From the cell containing the given text, extract its center point as [X, Y] coordinate. 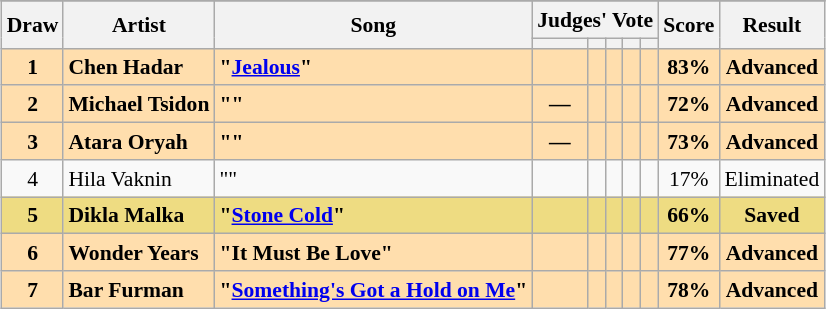
Draw [33, 24]
"Jealous" [373, 66]
83% [688, 66]
Bar Furman [138, 290]
Hila Vaknin [138, 178]
Dikla Malka [138, 216]
Judges' Vote [595, 20]
17% [688, 178]
Score [688, 24]
7 [33, 290]
3 [33, 142]
2 [33, 104]
1 [33, 66]
6 [33, 252]
72% [688, 104]
Chen Hadar [138, 66]
"Stone Cold" [373, 216]
Artist [138, 24]
5 [33, 216]
Eliminated [772, 178]
"It Must Be Love" [373, 252]
4 [33, 178]
Result [772, 24]
73% [688, 142]
"Something's Got a Hold on Me" [373, 290]
Saved [772, 216]
Michael Tsidon [138, 104]
Wonder Years [138, 252]
Atara Oryah [138, 142]
77% [688, 252]
Song [373, 24]
78% [688, 290]
66% [688, 216]
